Scan for the cell matching the given text and deliver its (x, y) coordinate at center. 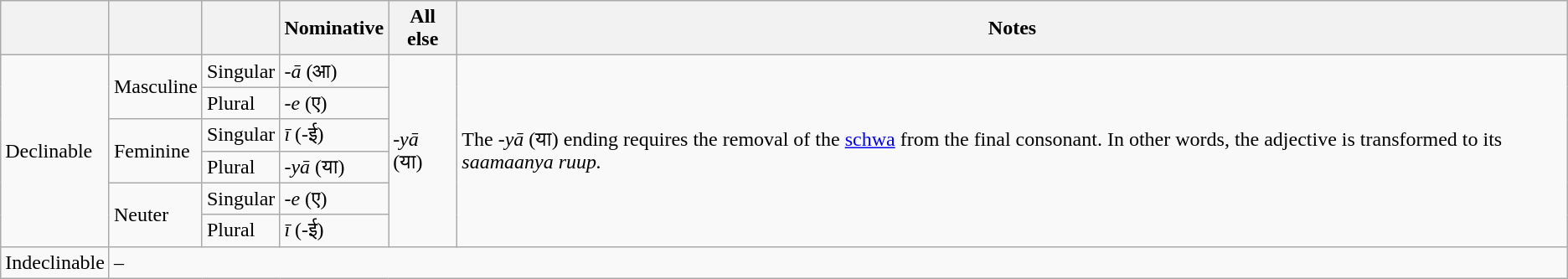
Nominative (334, 28)
Feminine (156, 151)
The -yā (या) ending requires the removal of the schwa from the final consonant. In other words, the adjective is transformed to its saamaanya ruup. (1012, 151)
Notes (1012, 28)
Declinable (55, 151)
-ā (आ) (334, 71)
Masculine (156, 87)
All else (423, 28)
Neuter (156, 214)
Indeclinable (55, 262)
– (838, 262)
